Return the [X, Y] coordinate for the center point of the cell that contains the specified text.  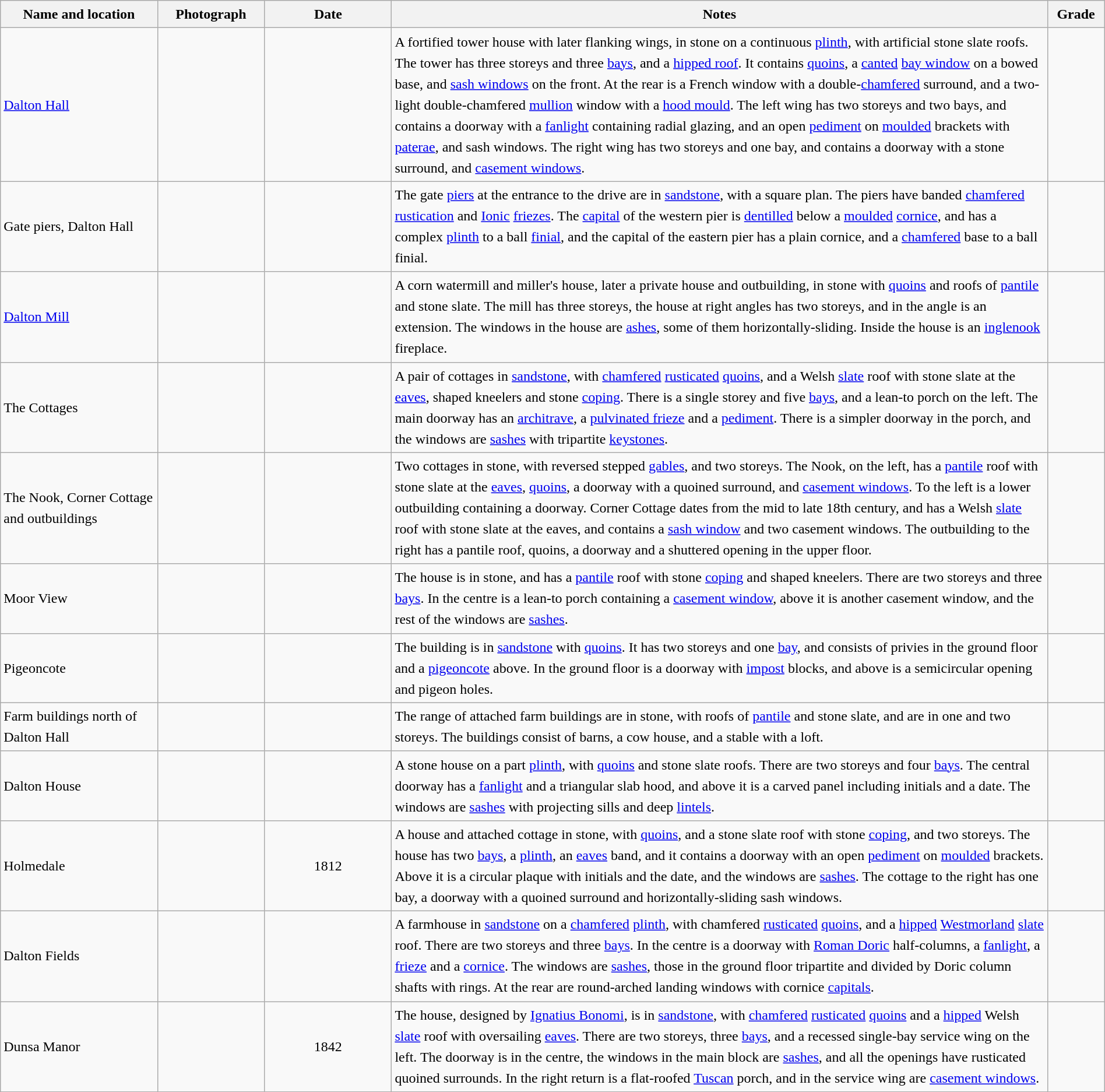
Notes [719, 14]
Dalton Fields [79, 956]
Pigeoncote [79, 668]
1842 [328, 1047]
The Cottages [79, 407]
Dalton Hall [79, 105]
Farm buildings north of Dalton Hall [79, 726]
Name and location [79, 14]
Date [328, 14]
Moor View [79, 598]
Dunsa Manor [79, 1047]
Dalton Mill [79, 317]
1812 [328, 865]
The Nook, Corner Cottage and outbuildings [79, 508]
Photograph [211, 14]
Gate piers, Dalton Hall [79, 226]
Holmedale [79, 865]
Grade [1076, 14]
Dalton House [79, 786]
